Detect which cell encompasses the target text, then output its (x, y) center coordinate. 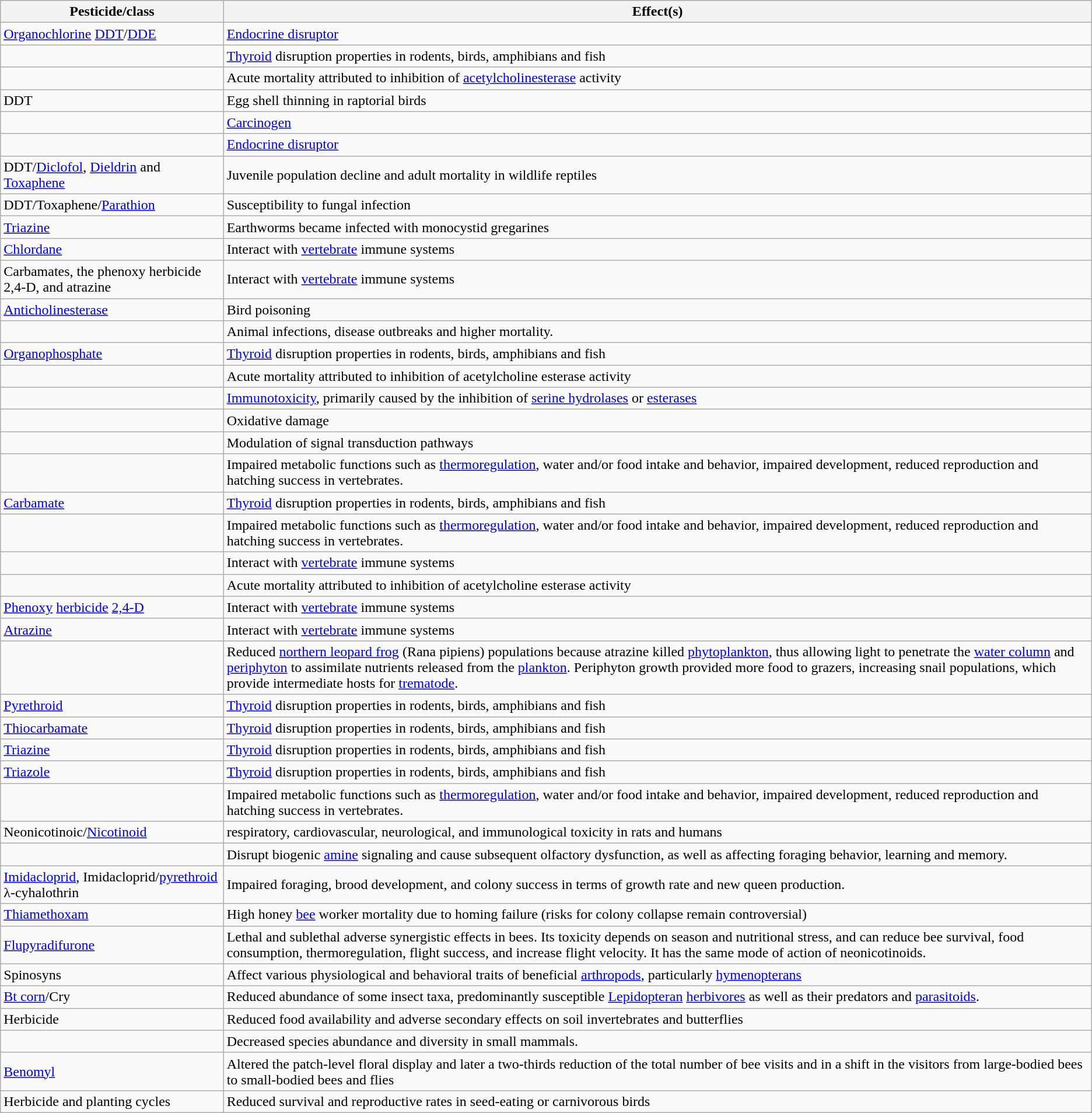
Carcinogen (657, 123)
Earthworms became infected with monocystid gregarines (657, 227)
Phenoxy herbicide 2,4-D (112, 607)
Carbamates, the phenoxy herbicide 2,4-D, and atrazine (112, 279)
Atrazine (112, 629)
Herbicide (112, 1019)
Pesticide/class (112, 12)
Oxidative damage (657, 421)
Impaired foraging, brood development, and colony success in terms of growth rate and new queen production. (657, 884)
Thiamethoxam (112, 915)
Juvenile population decline and adult mortality in wildlife reptiles (657, 175)
Flupyradifurone (112, 945)
Reduced abundance of some insect taxa, predominantly susceptible Lepidopteran herbivores as well as their predators and parasitoids. (657, 997)
Effect(s) (657, 12)
Immunotoxicity, primarily caused by the inhibition of serine hydrolases or esterases (657, 398)
Carbamate (112, 503)
Thiocarbamate (112, 727)
Benomyl (112, 1071)
Bt corn/Cry (112, 997)
Imidacloprid, Imidacloprid/pyrethroid λ-cyhalothrin (112, 884)
DDT/Toxaphene/Parathion (112, 205)
DDT (112, 100)
Organophosphate (112, 354)
Bird poisoning (657, 310)
Acute mortality attributed to inhibition of acetylcholinesterase activity (657, 78)
Pyrethroid (112, 705)
Reduced food availability and adverse secondary effects on soil invertebrates and butterflies (657, 1019)
DDT/Diclofol, Dieldrin and Toxaphene (112, 175)
Spinosyns (112, 975)
respiratory, cardiovascular, neurological, and immunological toxicity in rats and humans (657, 832)
Chlordane (112, 249)
Decreased species abundance and diversity in small mammals. (657, 1041)
Herbicide and planting cycles (112, 1101)
Organochlorine DDT/DDE (112, 34)
Disrupt biogenic amine signaling and cause subsequent olfactory dysfunction, as well as affecting foraging behavior, learning and memory. (657, 855)
Triazole (112, 772)
Animal infections, disease outbreaks and higher mortality. (657, 332)
Egg shell thinning in raptorial birds (657, 100)
Affect various physiological and behavioral traits of beneficial arthropods, particularly hymenopterans (657, 975)
Reduced survival and reproductive rates in seed-eating or carnivorous birds (657, 1101)
Susceptibility to fungal infection (657, 205)
Modulation of signal transduction pathways (657, 443)
Neonicotinoic/Nicotinoid (112, 832)
Anticholinesterase (112, 310)
High honey bee worker mortality due to homing failure (risks for colony collapse remain controversial) (657, 915)
